Detect which cell encompasses the target text, then output its [X, Y] center coordinate. 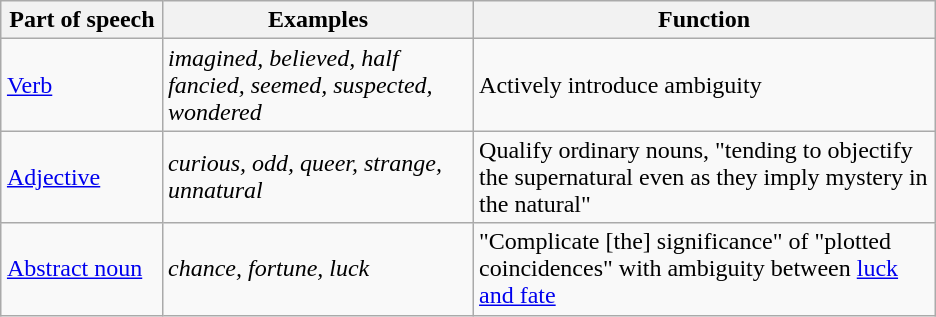
Function [704, 20]
Abstract noun [82, 269]
Qualify ordinary nouns, "tending to objectify the supernatural even as they imply mystery in the natural" [704, 177]
Actively introduce ambiguity [704, 85]
curious, odd, queer, strange, unnatural [318, 177]
imagined, believed, half fancied, seemed, suspected, wondered [318, 85]
Adjective [82, 177]
"Complicate [the] significance" of "plotted coincidences" with ambiguity between luck and fate [704, 269]
Examples [318, 20]
Verb [82, 85]
Part of speech [82, 20]
chance, fortune, luck [318, 269]
